Capture the cell that displays the provided text and extract its [X, Y] central coordinate. 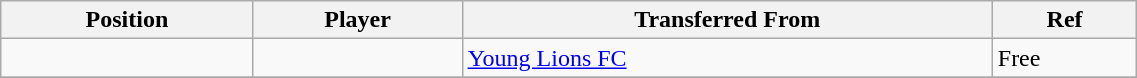
Position [127, 20]
Player [358, 20]
Ref [1064, 20]
Transferred From [727, 20]
Young Lions FC [727, 58]
Free [1064, 58]
